Extract the [X, Y] coordinate from the center of the cell holding the provided text.  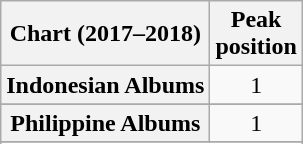
Peakposition [256, 34]
Indonesian Albums [106, 85]
Philippine Albums [106, 123]
Chart (2017–2018) [106, 34]
